Determine the [x, y] coordinate at the center of the cell enclosing the given text.  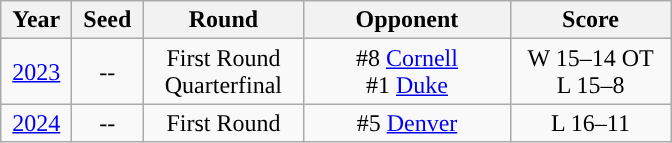
#5 Denver [407, 123]
#8 Cornell#1 Duke [407, 72]
Round [224, 20]
First Round [224, 123]
W 15–14 OT L 15–8 [590, 72]
Year [36, 20]
Opponent [407, 20]
2024 [36, 123]
Seed [108, 20]
2023 [36, 72]
Score [590, 20]
First RoundQuarterfinal [224, 72]
L 16–11 [590, 123]
